Search for the cell housing the specified text and yield its (X, Y) center coordinate. 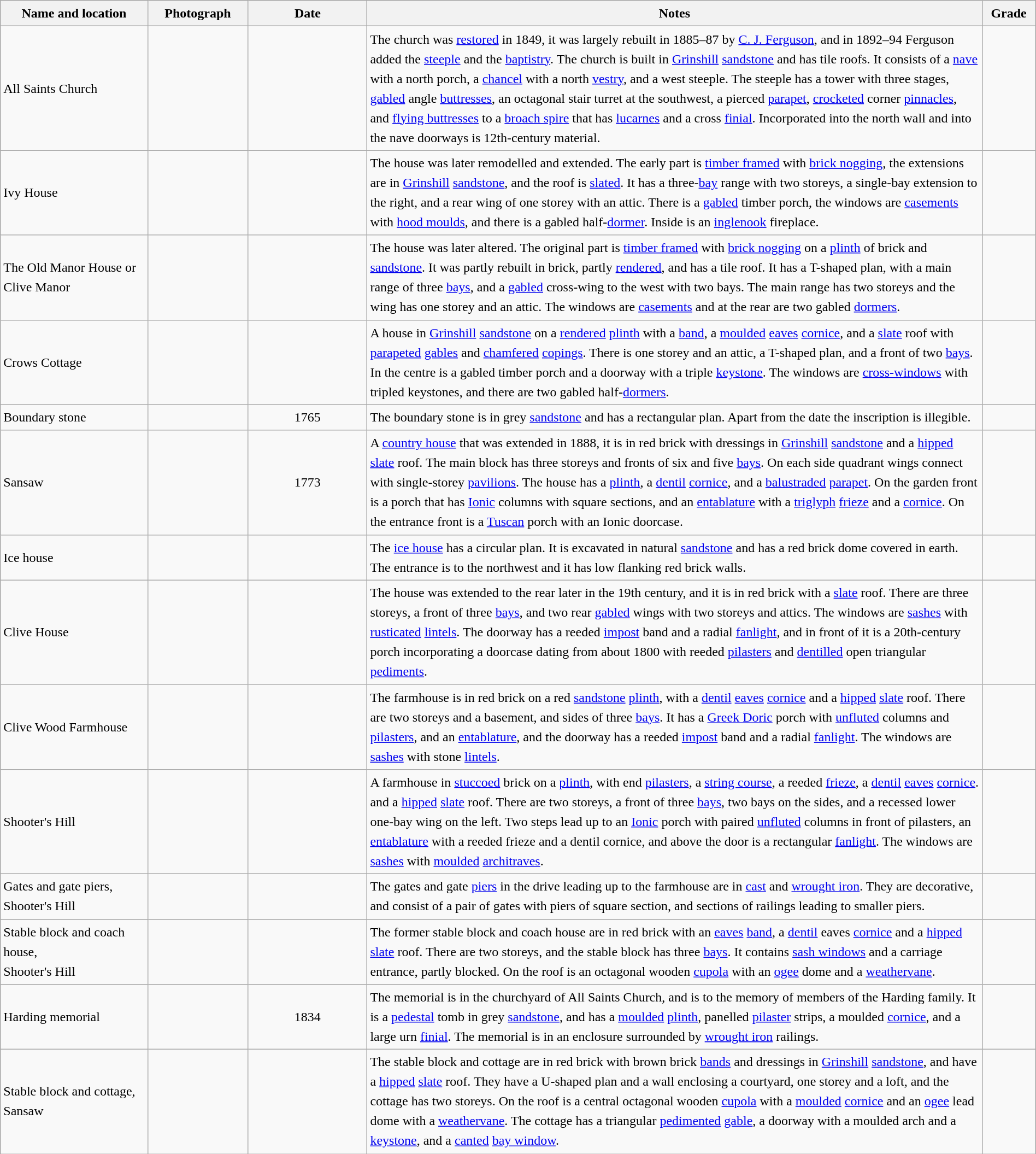
Stable block and cottage, Sansaw (74, 1102)
Shooter's Hill (74, 821)
1765 (308, 418)
Gates and gate piers, Shooter's Hill (74, 897)
Stable block and coach house,Shooter's Hill (74, 952)
Clive Wood Farmhouse (74, 727)
1834 (308, 1017)
The Old Manor House or Clive Manor (74, 278)
Boundary stone (74, 418)
Ivy House (74, 192)
All Saints Church (74, 89)
Notes (674, 13)
Ice house (74, 558)
Date (308, 13)
Grade (1009, 13)
Crows Cottage (74, 362)
Photograph (198, 13)
Clive House (74, 632)
Name and location (74, 13)
Harding memorial (74, 1017)
Sansaw (74, 482)
The boundary stone is in grey sandstone and has a rectangular plan. Apart from the date the inscription is illegible. (674, 418)
1773 (308, 482)
